Provide the (x, y) coordinate of the cell's center where the given text is located.  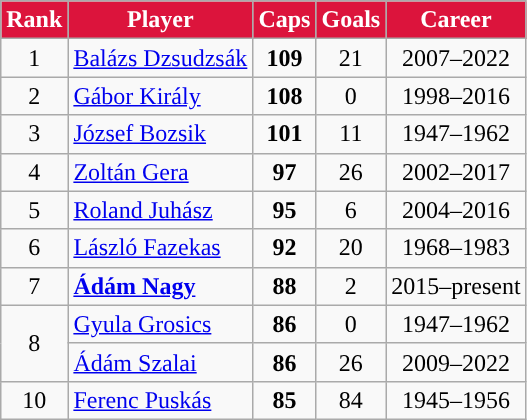
95 (284, 210)
2004–2016 (456, 210)
109 (284, 58)
Rank (34, 20)
Ferenc Puskás (160, 400)
84 (351, 400)
Ádám Nagy (160, 286)
8 (34, 343)
97 (284, 172)
85 (284, 400)
101 (284, 134)
Player (160, 20)
Caps (284, 20)
88 (284, 286)
4 (34, 172)
2007–2022 (456, 58)
1945–1956 (456, 400)
2009–2022 (456, 362)
1 (34, 58)
Gábor Király (160, 96)
92 (284, 248)
108 (284, 96)
2002–2017 (456, 172)
Balázs Dzsudzsák (160, 58)
11 (351, 134)
20 (351, 248)
2015–present (456, 286)
László Fazekas (160, 248)
Ádám Szalai (160, 362)
5 (34, 210)
Roland Juhász (160, 210)
József Bozsik (160, 134)
Career (456, 20)
Gyula Grosics (160, 324)
10 (34, 400)
Goals (351, 20)
1968–1983 (456, 248)
7 (34, 286)
1998–2016 (456, 96)
Zoltán Gera (160, 172)
3 (34, 134)
21 (351, 58)
